Return [x, y] of the center of cell containing provided text 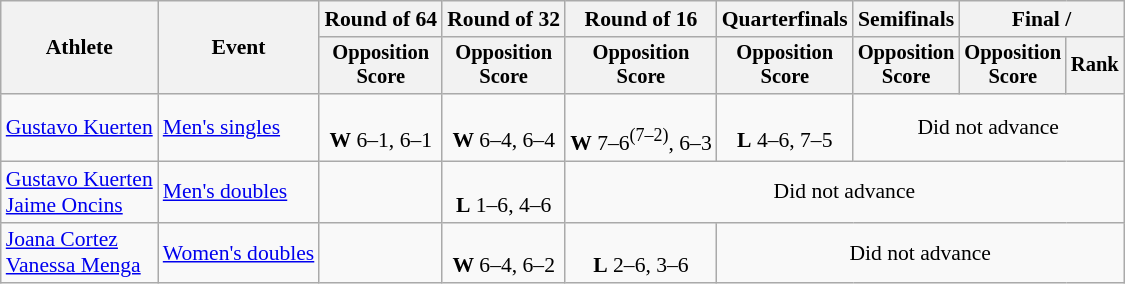
Rank [1095, 66]
L 1–6, 4–6 [504, 192]
Gustavo KuertenJaime Oncins [80, 192]
Joana CortezVanessa Menga [80, 252]
Round of 64 [380, 19]
W 6–4, 6–4 [504, 128]
Round of 16 [641, 19]
Men's doubles [239, 192]
Athlete [80, 48]
Round of 32 [504, 19]
L 4–6, 7–5 [785, 128]
Gustavo Kuerten [80, 128]
W 6–1, 6–1 [380, 128]
W 6–4, 6–2 [504, 252]
Women's doubles [239, 252]
Quarterfinals [785, 19]
L 2–6, 3–6 [641, 252]
Event [239, 48]
W 7–6(7–2), 6–3 [641, 128]
Semifinals [906, 19]
Final / [1041, 19]
Men's singles [239, 128]
